Find where the given text appears and provide that cell's center as (x, y) coordinate. 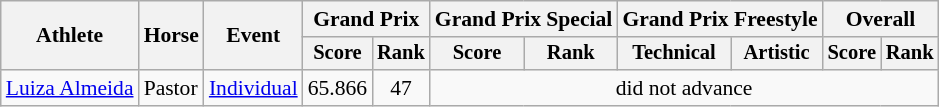
Individual (254, 88)
Grand Prix (366, 19)
Event (254, 36)
Technical (674, 54)
Athlete (70, 36)
65.866 (338, 88)
Grand Prix Special (524, 19)
Overall (881, 19)
did not advance (684, 88)
Luiza Almeida (70, 88)
Horse (172, 36)
47 (401, 88)
Artistic (777, 54)
Grand Prix Freestyle (720, 19)
Pastor (172, 88)
